From the cell containing the given text, extract its center point as [x, y] coordinate. 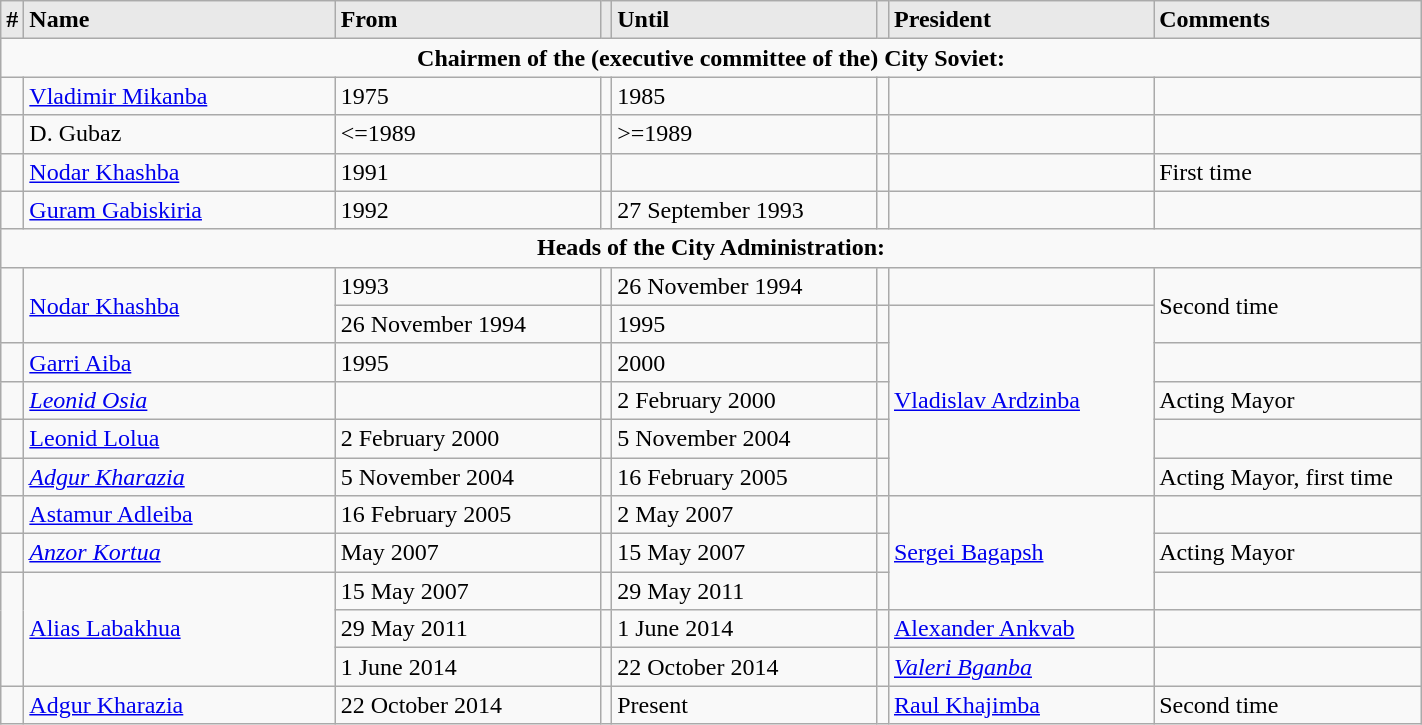
2000 [745, 362]
Heads of the City Administration: [711, 248]
Acting Mayor, first time [1288, 477]
1985 [745, 96]
Chairmen of the (executive committee of the) City Soviet: [711, 58]
Guram Gabiskiria [180, 210]
D. Gubaz [180, 134]
# [12, 20]
1975 [468, 96]
From [468, 20]
May 2007 [468, 553]
Vladislav Ardzinba [1020, 400]
>=1989 [745, 134]
President [1020, 20]
2 May 2007 [745, 515]
Vladimir Mikanba [180, 96]
Astamur Adleiba [180, 515]
Alexander Ankvab [1020, 629]
Name [180, 20]
1993 [468, 286]
Anzor Kortua [180, 553]
27 September 1993 [745, 210]
Raul Khajimba [1020, 705]
First time [1288, 172]
Leonid Osia [180, 400]
Comments [1288, 20]
Until [745, 20]
Alias Labakhua [180, 629]
<=1989 [468, 134]
1992 [468, 210]
1991 [468, 172]
Sergei Bagapsh [1020, 553]
Garri Aiba [180, 362]
Present [745, 705]
Leonid Lolua [180, 438]
Valeri Bganba [1020, 667]
